Output the [X, Y] coordinate of the center of the cell containing the given text.  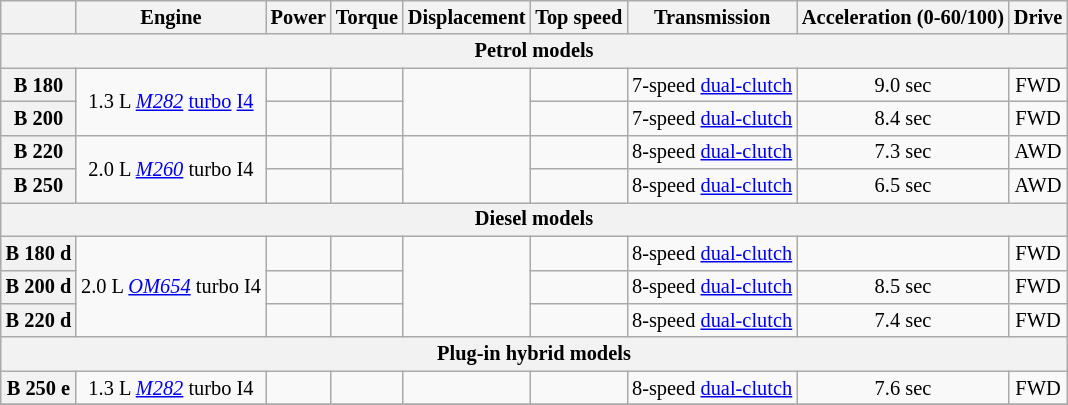
7.4 sec [903, 320]
Petrol models [534, 51]
2.0 L OM654 turbo I4 [171, 286]
B 200 [38, 118]
B 250 e [38, 388]
Transmission [712, 17]
8.4 sec [903, 118]
Displacement [466, 17]
Plug-in hybrid models [534, 354]
B 200 d [38, 287]
Drive [1038, 17]
Power [298, 17]
B 220 [38, 152]
Diesel models [534, 219]
B 220 d [38, 320]
B 180 [38, 85]
B 180 d [38, 253]
7.6 sec [903, 388]
8.5 sec [903, 287]
Acceleration (0-60/100) [903, 17]
6.5 sec [903, 186]
7.3 sec [903, 152]
Torque [367, 17]
B 250 [38, 186]
Top speed [578, 17]
Engine [171, 17]
9.0 sec [903, 85]
2.0 L M260 turbo I4 [171, 168]
